Scan for the cell matching the given text and deliver its (X, Y) coordinate at center. 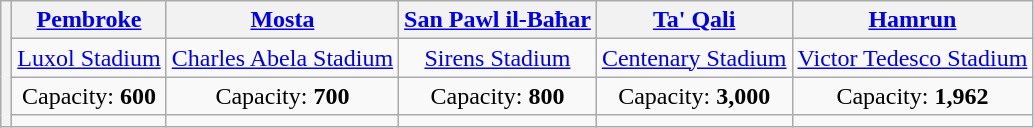
Victor Tedesco Stadium (912, 58)
San Pawl il-Baħar (498, 20)
Capacity: 600 (89, 96)
Centenary Stadium (694, 58)
Hamrun (912, 20)
Charles Abela Stadium (282, 58)
Ta' Qali (694, 20)
Mosta (282, 20)
Luxol Stadium (89, 58)
Sirens Stadium (498, 58)
Capacity: 1,962 (912, 96)
Pembroke (89, 20)
Capacity: 800 (498, 96)
Capacity: 700 (282, 96)
Capacity: 3,000 (694, 96)
